Identify which cell holds the provided text, then report its [x, y] central coordinate. 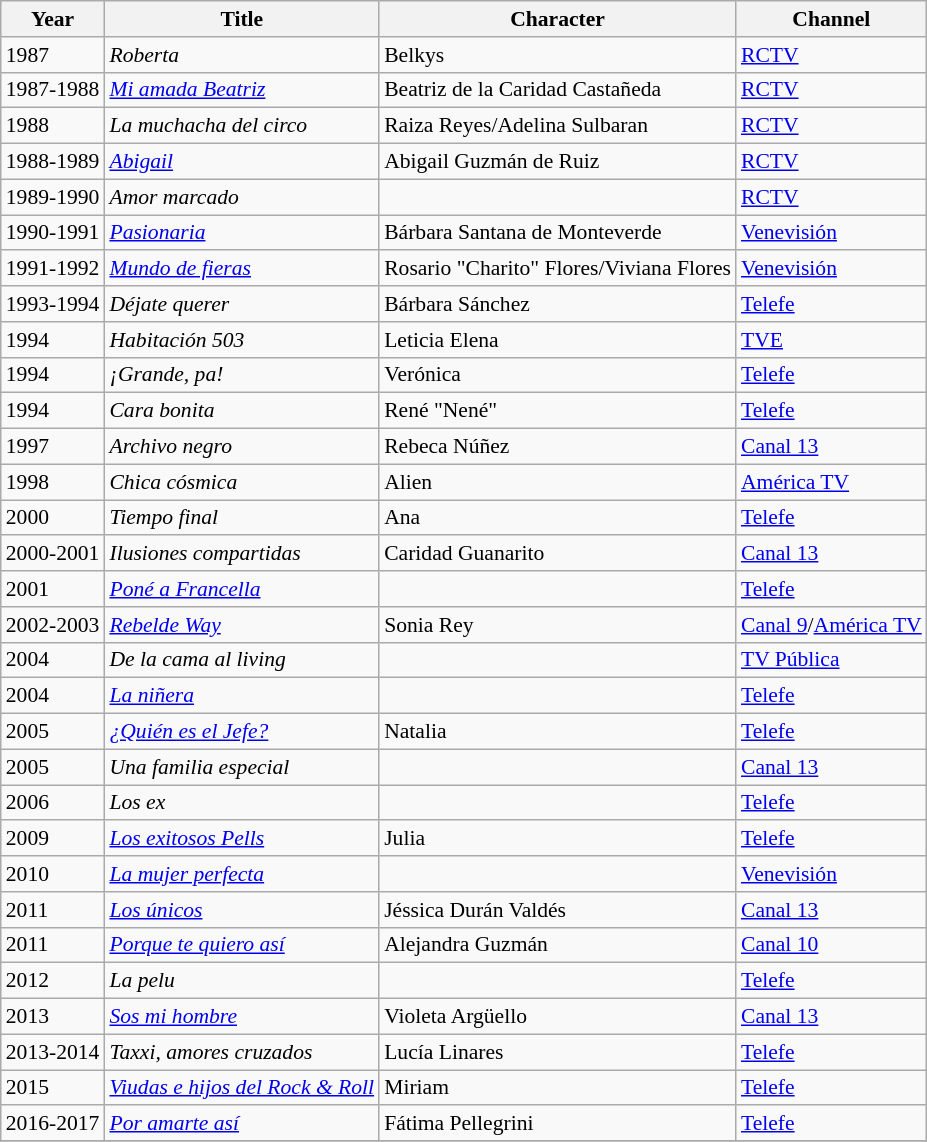
Character [558, 19]
Alien [558, 482]
1988 [53, 126]
Los únicos [242, 910]
Canal 10 [832, 945]
La muchacha del circo [242, 126]
Pasionaria [242, 233]
Natalia [558, 732]
Rebelde Way [242, 625]
Sonia Rey [558, 625]
América TV [832, 482]
Por amarte así [242, 1124]
Alejandra Guzmán [558, 945]
Year [53, 19]
Verónica [558, 375]
2013 [53, 1017]
Archivo negro [242, 447]
Rebeca Núñez [558, 447]
2000 [53, 518]
René "Nené" [558, 411]
1990-1991 [53, 233]
De la cama al living [242, 660]
2015 [53, 1088]
TV Pública [832, 660]
Leticia Elena [558, 340]
Roberta [242, 55]
Raiza Reyes/Adelina Sulbaran [558, 126]
Taxxi, amores cruzados [242, 1052]
Title [242, 19]
Julia [558, 839]
Poné a Francella [242, 589]
¡Grande, pa! [242, 375]
Amor marcado [242, 197]
Chica cósmica [242, 482]
2016-2017 [53, 1124]
1989-1990 [53, 197]
Abigail Guzmán de Ruiz [558, 162]
1993-1994 [53, 304]
1997 [53, 447]
Cara bonita [242, 411]
Bárbara Sánchez [558, 304]
¿Quién es el Jefe? [242, 732]
Bárbara Santana de Monteverde [558, 233]
1987 [53, 55]
2013-2014 [53, 1052]
2006 [53, 803]
2000-2001 [53, 554]
Los exitosos Pells [242, 839]
1987-1988 [53, 90]
2012 [53, 981]
Miriam [558, 1088]
TVE [832, 340]
Beatriz de la Caridad Castañeda [558, 90]
Fátima Pellegrini [558, 1124]
Viudas e hijos del Rock & Roll [242, 1088]
Sos mi hombre [242, 1017]
La mujer perfecta [242, 874]
Los ex [242, 803]
Ilusiones compartidas [242, 554]
Ana [558, 518]
1998 [53, 482]
Violeta Argüello [558, 1017]
2010 [53, 874]
Abigail [242, 162]
Habitación 503 [242, 340]
Rosario "Charito" Flores/Viviana Flores [558, 269]
Lucía Linares [558, 1052]
Tiempo final [242, 518]
Canal 9/América TV [832, 625]
Channel [832, 19]
Porque te quiero así [242, 945]
Jéssica Durán Valdés [558, 910]
2001 [53, 589]
La pelu [242, 981]
Mundo de fieras [242, 269]
Belkys [558, 55]
Una familia especial [242, 767]
2002-2003 [53, 625]
2009 [53, 839]
Caridad Guanarito [558, 554]
1988-1989 [53, 162]
1991-1992 [53, 269]
La niñera [242, 696]
Déjate querer [242, 304]
Mi amada Beatriz [242, 90]
